Search for the cell housing the specified text and yield its (X, Y) center coordinate. 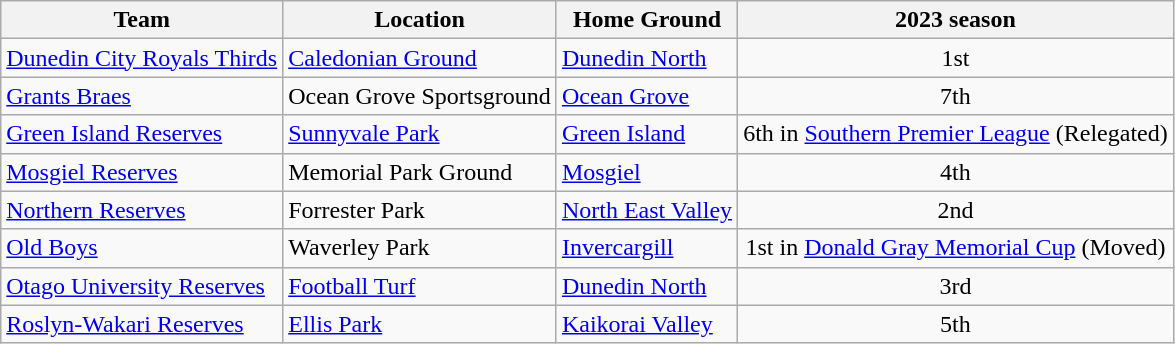
6th in Southern Premier League (Relegated) (956, 134)
1st in Donald Gray Memorial Cup (Moved) (956, 248)
Mosgiel (646, 172)
Forrester Park (420, 210)
Otago University Reserves (142, 286)
Roslyn-Wakari Reserves (142, 324)
Home Ground (646, 20)
Invercargill (646, 248)
North East Valley (646, 210)
4th (956, 172)
2nd (956, 210)
Kaikorai Valley (646, 324)
5th (956, 324)
1st (956, 58)
7th (956, 96)
Waverley Park (420, 248)
Sunnyvale Park (420, 134)
Memorial Park Ground (420, 172)
2023 season (956, 20)
Green Island (646, 134)
Mosgiel Reserves (142, 172)
Green Island Reserves (142, 134)
3rd (956, 286)
Ellis Park (420, 324)
Ocean Grove (646, 96)
Old Boys (142, 248)
Location (420, 20)
Northern Reserves (142, 210)
Ocean Grove Sportsground (420, 96)
Team (142, 20)
Caledonian Ground (420, 58)
Dunedin City Royals Thirds (142, 58)
Football Turf (420, 286)
Grants Braes (142, 96)
